For the text-containing cell, return its midpoint in (x, y) coordinate format. 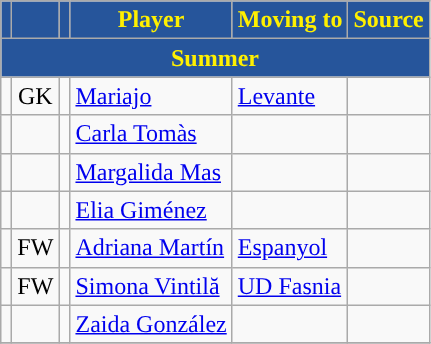
Carla Tomàs (151, 134)
GK (36, 96)
Espanyol (290, 248)
Summer (216, 58)
Levante (290, 96)
UD Fasnia (290, 286)
Margalida Mas (151, 172)
Adriana Martín (151, 248)
Moving to (290, 20)
Source (388, 20)
Elia Giménez (151, 210)
Mariajo (151, 96)
Simona Vintilă (151, 286)
Player (151, 20)
Zaida González (151, 324)
